Return the (X, Y) coordinate for the center point of the cell that contains the specified text.  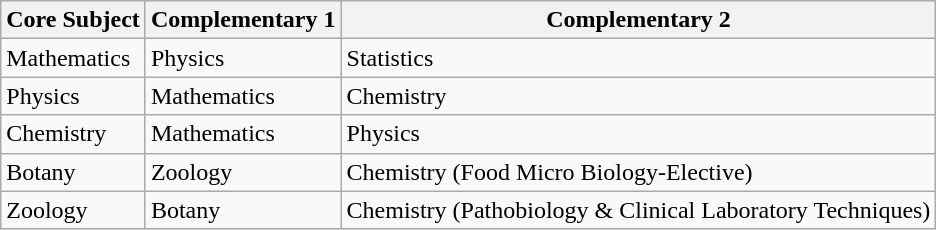
Statistics (638, 58)
Complementary 1 (243, 20)
Chemistry (Pathobiology & Clinical Laboratory Techniques) (638, 210)
Core Subject (74, 20)
Chemistry (Food Micro Biology-Elective) (638, 172)
Complementary 2 (638, 20)
